Pinpoint the cell where the given text exists, returning its [X, Y] midpoint coordinate. 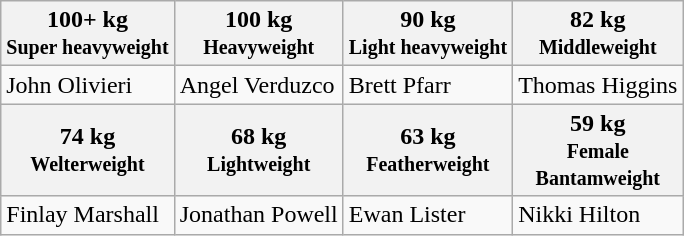
59 kgFemaleBantamweight [598, 150]
Ewan Lister [428, 215]
100 kgHeavyweight [258, 34]
John Olivieri [88, 85]
82 kgMiddleweight [598, 34]
Finlay Marshall [88, 215]
100+ kgSuper heavyweight [88, 34]
Thomas Higgins [598, 85]
Jonathan Powell [258, 215]
90 kgLight heavyweight [428, 34]
63 kgFeatherweight [428, 150]
Brett Pfarr [428, 85]
68 kgLightweight [258, 150]
Angel Verduzco [258, 85]
74 kgWelterweight [88, 150]
Nikki Hilton [598, 215]
